Scan for the cell matching the given text and deliver its [x, y] coordinate at center. 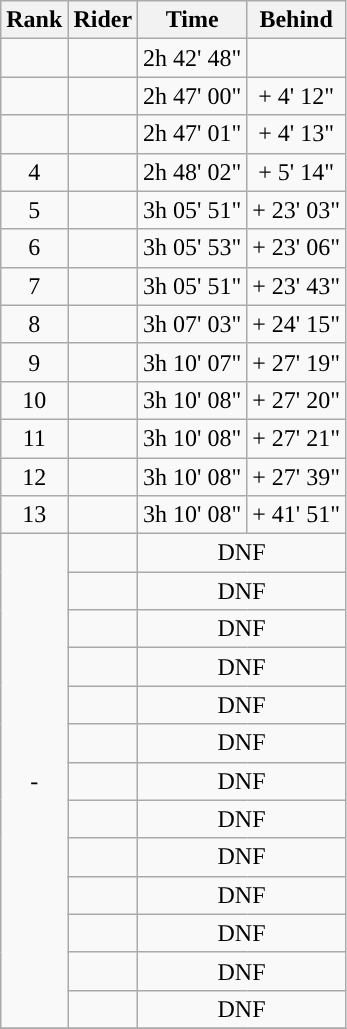
+ 27' 21" [296, 438]
- [34, 782]
+ 23' 03" [296, 210]
+ 41' 51" [296, 515]
+ 27' 39" [296, 477]
6 [34, 248]
Behind [296, 20]
10 [34, 400]
+ 23' 43" [296, 286]
9 [34, 362]
11 [34, 438]
+ 24' 15" [296, 324]
+ 5' 14" [296, 172]
2h 47' 01" [192, 134]
Rank [34, 20]
2h 42' 48" [192, 58]
+ 27' 19" [296, 362]
2h 47' 00" [192, 96]
3h 07' 03" [192, 324]
8 [34, 324]
3h 05' 53" [192, 248]
3h 10' 07" [192, 362]
4 [34, 172]
13 [34, 515]
+ 23' 06" [296, 248]
+ 4' 12" [296, 96]
7 [34, 286]
12 [34, 477]
5 [34, 210]
+ 4' 13" [296, 134]
Rider [103, 20]
Time [192, 20]
2h 48' 02" [192, 172]
+ 27' 20" [296, 400]
